Identify which cell holds the provided text, then report its (x, y) central coordinate. 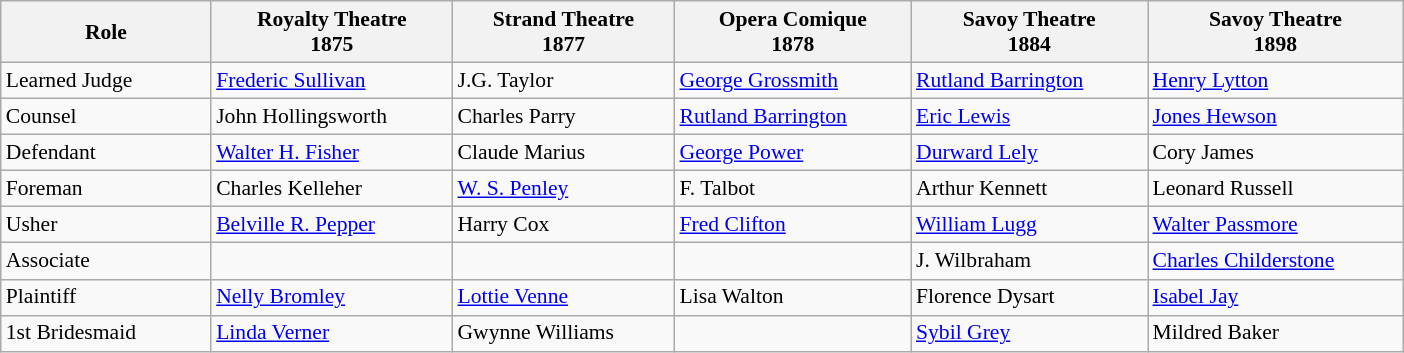
George Grossmith (792, 81)
William Lugg (1030, 225)
Belville R. Pepper (332, 225)
Claude Marius (563, 153)
Charles Childerstone (1276, 261)
George Power (792, 153)
Florence Dysart (1030, 297)
Mildred Baker (1276, 333)
F. Talbot (792, 189)
1st Bridesmaid (106, 333)
Linda Verner (332, 333)
Charles Parry (563, 117)
Isabel Jay (1276, 297)
Learned Judge (106, 81)
Royalty Theatre1875 (332, 32)
Opera Comique1878 (792, 32)
Counsel (106, 117)
Leonard Russell (1276, 189)
Lottie Venne (563, 297)
Jones Hewson (1276, 117)
Usher (106, 225)
Nelly Bromley (332, 297)
Gwynne Williams (563, 333)
Walter H. Fisher (332, 153)
W. S. Penley (563, 189)
Fred Clifton (792, 225)
Lisa Walton (792, 297)
Associate (106, 261)
Harry Cox (563, 225)
Eric Lewis (1030, 117)
Frederic Sullivan (332, 81)
Henry Lytton (1276, 81)
Strand Theatre1877 (563, 32)
Savoy Theatre1884 (1030, 32)
J.G. Taylor (563, 81)
John Hollingsworth (332, 117)
Arthur Kennett (1030, 189)
Plaintiff (106, 297)
Role (106, 32)
Foreman (106, 189)
J. Wilbraham (1030, 261)
Charles Kelleher (332, 189)
Walter Passmore (1276, 225)
Cory James (1276, 153)
Defendant (106, 153)
Sybil Grey (1030, 333)
Durward Lely (1030, 153)
Savoy Theatre1898 (1276, 32)
